Scan for the cell matching the given text and deliver its [X, Y] coordinate at center. 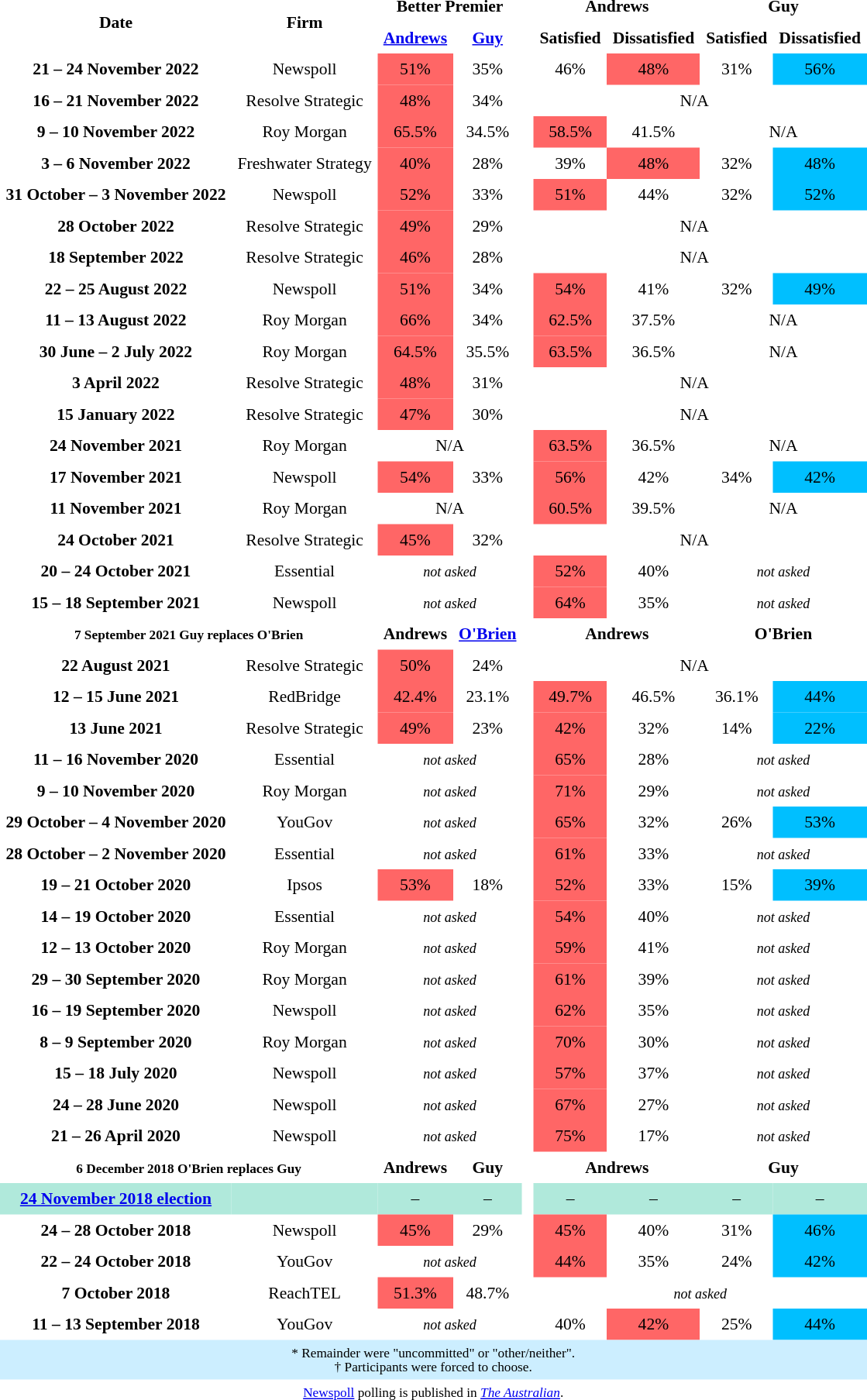
22 – 24 October 2018 [116, 1261]
15% [737, 885]
65.5% [415, 132]
22 August 2021 [116, 665]
75% [570, 1136]
3 – 6 November 2022 [116, 163]
60.5% [570, 508]
8 – 9 September 2020 [116, 1041]
64.5% [415, 352]
59% [570, 948]
30 June – 2 July 2022 [116, 352]
7 September 2021 Guy replaces O'Brien [189, 634]
29 – 30 September 2020 [116, 979]
9 – 10 November 2020 [116, 790]
14% [737, 728]
27% [654, 1105]
28 October – 2 November 2020 [116, 854]
11 – 16 November 2020 [116, 759]
18% [488, 885]
24 November 2018 election [116, 1199]
21 – 26 April 2020 [116, 1136]
11 November 2021 [116, 508]
39.5% [654, 508]
23% [488, 728]
16 – 19 September 2020 [116, 1010]
* Remainder were "uncommitted" or "other/neither".† Participants were forced to choose. [433, 1360]
64% [570, 603]
15 – 18 September 2021 [116, 603]
ReachTEL [304, 1292]
7 October 2018 [116, 1292]
RedBridge [304, 697]
66% [415, 320]
46.5% [654, 697]
41.5% [654, 132]
36.1% [737, 697]
17 November 2021 [116, 477]
21 – 24 November 2022 [116, 69]
12 – 15 June 2021 [116, 697]
24 November 2021 [116, 445]
71% [570, 790]
15 – 18 July 2020 [116, 1073]
49.7% [570, 697]
24 October 2021 [116, 539]
22 – 25 August 2022 [116, 288]
17% [654, 1136]
35.5% [488, 352]
12 – 13 October 2020 [116, 948]
28 October 2022 [116, 226]
24 – 28 June 2020 [116, 1105]
37% [654, 1073]
6 December 2018 O'Brien replaces Guy [189, 1167]
57% [570, 1073]
70% [570, 1041]
19 – 21 October 2020 [116, 885]
Ipsos [304, 885]
42.4% [415, 697]
51.3% [415, 1292]
13 June 2021 [116, 728]
11 – 13 August 2022 [116, 320]
31 October – 3 November 2022 [116, 194]
37.5% [654, 320]
58.5% [570, 132]
50% [415, 665]
29 October – 4 November 2020 [116, 822]
25% [737, 1324]
24 – 28 October 2018 [116, 1230]
18 September 2022 [116, 257]
34.5% [488, 132]
11 – 13 September 2018 [116, 1324]
47% [415, 414]
23.1% [488, 697]
16 – 21 November 2022 [116, 101]
62% [570, 1010]
67% [570, 1105]
22% [820, 728]
Freshwater Strategy [304, 163]
14 – 19 October 2020 [116, 916]
48.7% [488, 1292]
62.5% [570, 320]
15 January 2022 [116, 414]
26% [737, 822]
20 – 24 October 2021 [116, 571]
9 – 10 November 2022 [116, 132]
3 April 2022 [116, 383]
